Capture the cell that displays the provided text and extract its (x, y) central coordinate. 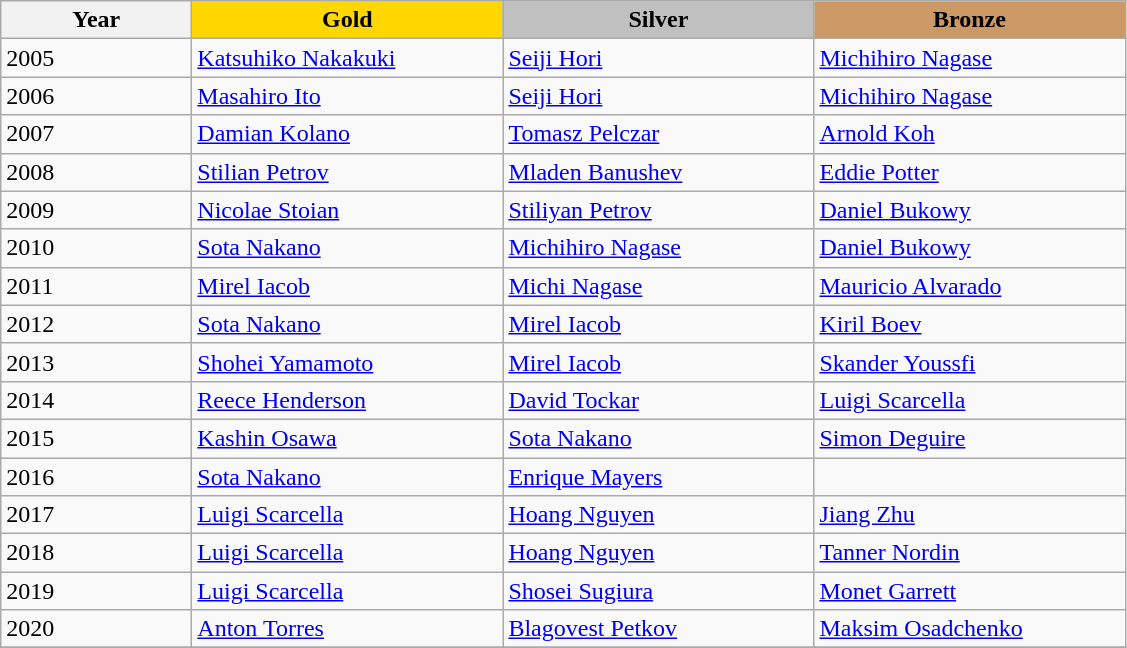
2006 (96, 96)
2020 (96, 629)
Gold (348, 20)
2017 (96, 515)
Skander Youssfi (970, 362)
Kashin Osawa (348, 438)
2012 (96, 324)
Reece Henderson (348, 400)
Simon Deguire (970, 438)
2015 (96, 438)
Stiliyan Petrov (658, 210)
Kiril Boev (970, 324)
Shosei Sugiura (658, 591)
Enrique Mayers (658, 477)
Tanner Nordin (970, 553)
Jiang Zhu (970, 515)
David Tockar (658, 400)
2007 (96, 134)
Silver (658, 20)
2011 (96, 286)
Mauricio Alvarado (970, 286)
Shohei Yamamoto (348, 362)
Tomasz Pelczar (658, 134)
Anton Torres (348, 629)
2008 (96, 172)
Eddie Potter (970, 172)
2016 (96, 477)
2019 (96, 591)
Katsuhiko Nakakuki (348, 58)
2014 (96, 400)
Blagovest Petkov (658, 629)
Maksim Osadchenko (970, 629)
2013 (96, 362)
Nicolae Stoian (348, 210)
Stilian Petrov (348, 172)
Damian Kolano (348, 134)
2005 (96, 58)
Masahiro Ito (348, 96)
2009 (96, 210)
Bronze (970, 20)
Arnold Koh (970, 134)
Mladen Banushev (658, 172)
2018 (96, 553)
2010 (96, 248)
Year (96, 20)
Michi Nagase (658, 286)
Monet Garrett (970, 591)
